Search for the cell housing the specified text and yield its (X, Y) center coordinate. 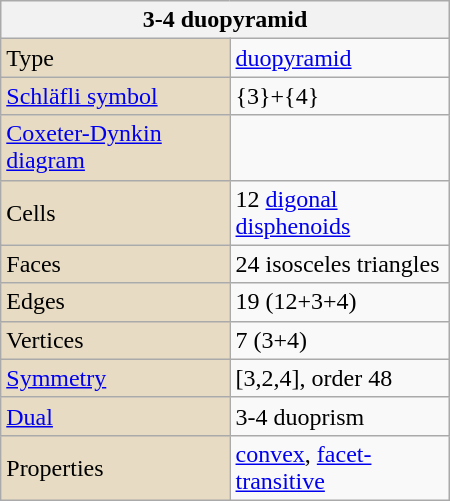
Dual (116, 416)
Cells (116, 212)
Properties (116, 468)
[3,2,4], order 48 (340, 378)
Edges (116, 302)
Faces (116, 264)
duopyramid (340, 58)
Vertices (116, 340)
Type (116, 58)
24 isosceles triangles (340, 264)
Coxeter-Dynkin diagram (116, 148)
Schläfli symbol (116, 96)
19 (12+3+4) (340, 302)
convex, facet-transitive (340, 468)
{3}+{4} (340, 96)
3-4 duoprism (340, 416)
7 (3+4) (340, 340)
Symmetry (116, 378)
12 digonal disphenoids (340, 212)
3-4 duopyramid (225, 20)
